Pinpoint the cell where the given text exists, returning its [x, y] midpoint coordinate. 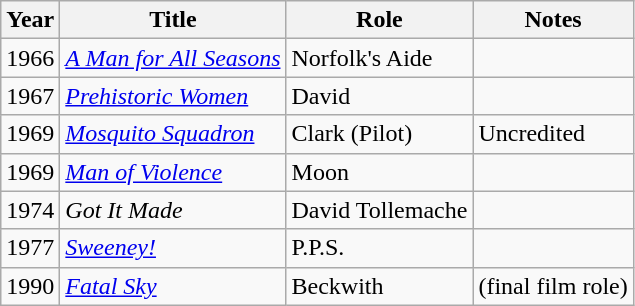
Fatal Sky [173, 286]
Title [173, 20]
Sweeney! [173, 248]
1974 [30, 210]
Prehistoric Women [173, 96]
1977 [30, 248]
1967 [30, 96]
Moon [380, 172]
Uncredited [553, 134]
Mosquito Squadron [173, 134]
(final film role) [553, 286]
P.P.S. [380, 248]
Year [30, 20]
Norfolk's Aide [380, 58]
David [380, 96]
Notes [553, 20]
Man of Violence [173, 172]
David Tollemache [380, 210]
1966 [30, 58]
Got It Made [173, 210]
Clark (Pilot) [380, 134]
1990 [30, 286]
Role [380, 20]
Beckwith [380, 286]
A Man for All Seasons [173, 58]
